Extract the (x, y) coordinate from the center of the cell holding the provided text.  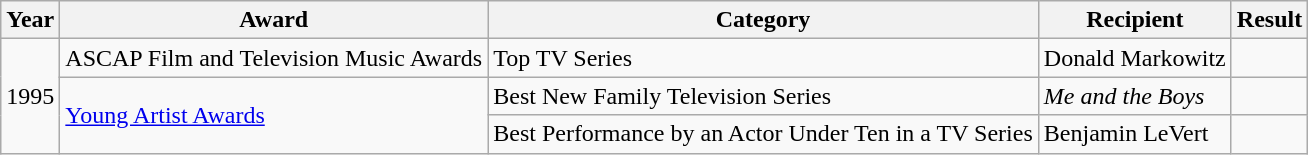
Result (1269, 20)
Best Performance by an Actor Under Ten in a TV Series (764, 134)
Me and the Boys (1134, 96)
Recipient (1134, 20)
1995 (30, 96)
Young Artist Awards (274, 115)
Donald Markowitz (1134, 58)
Top TV Series (764, 58)
Award (274, 20)
Year (30, 20)
Benjamin LeVert (1134, 134)
ASCAP Film and Television Music Awards (274, 58)
Category (764, 20)
Best New Family Television Series (764, 96)
